For the text-containing cell, return its midpoint in [x, y] coordinate format. 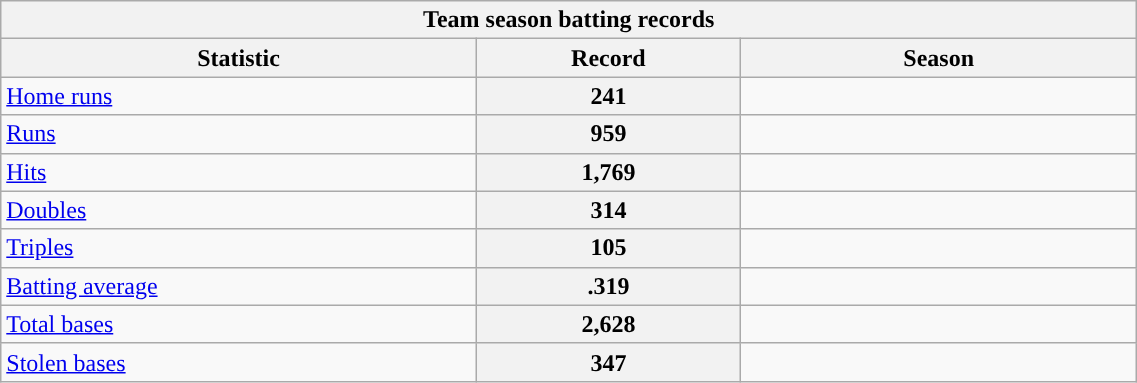
Hits [239, 172]
2,628 [608, 324]
105 [608, 248]
.319 [608, 286]
Team season batting records [569, 20]
Triples [239, 248]
959 [608, 134]
Batting average [239, 286]
Statistic [239, 58]
Doubles [239, 210]
Home runs [239, 96]
241 [608, 96]
Stolen bases [239, 362]
Total bases [239, 324]
314 [608, 210]
1,769 [608, 172]
347 [608, 362]
Record [608, 58]
Season [939, 58]
Runs [239, 134]
